Extract the (x, y) coordinate from the center of the cell holding the provided text.  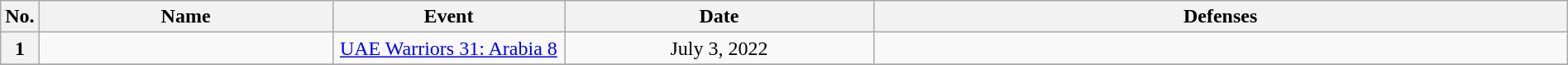
July 3, 2022 (719, 48)
Defenses (1221, 17)
No. (20, 17)
UAE Warriors 31: Arabia 8 (448, 48)
Date (719, 17)
1 (20, 48)
Name (185, 17)
Event (448, 17)
